Capture the cell that displays the provided text and extract its [X, Y] central coordinate. 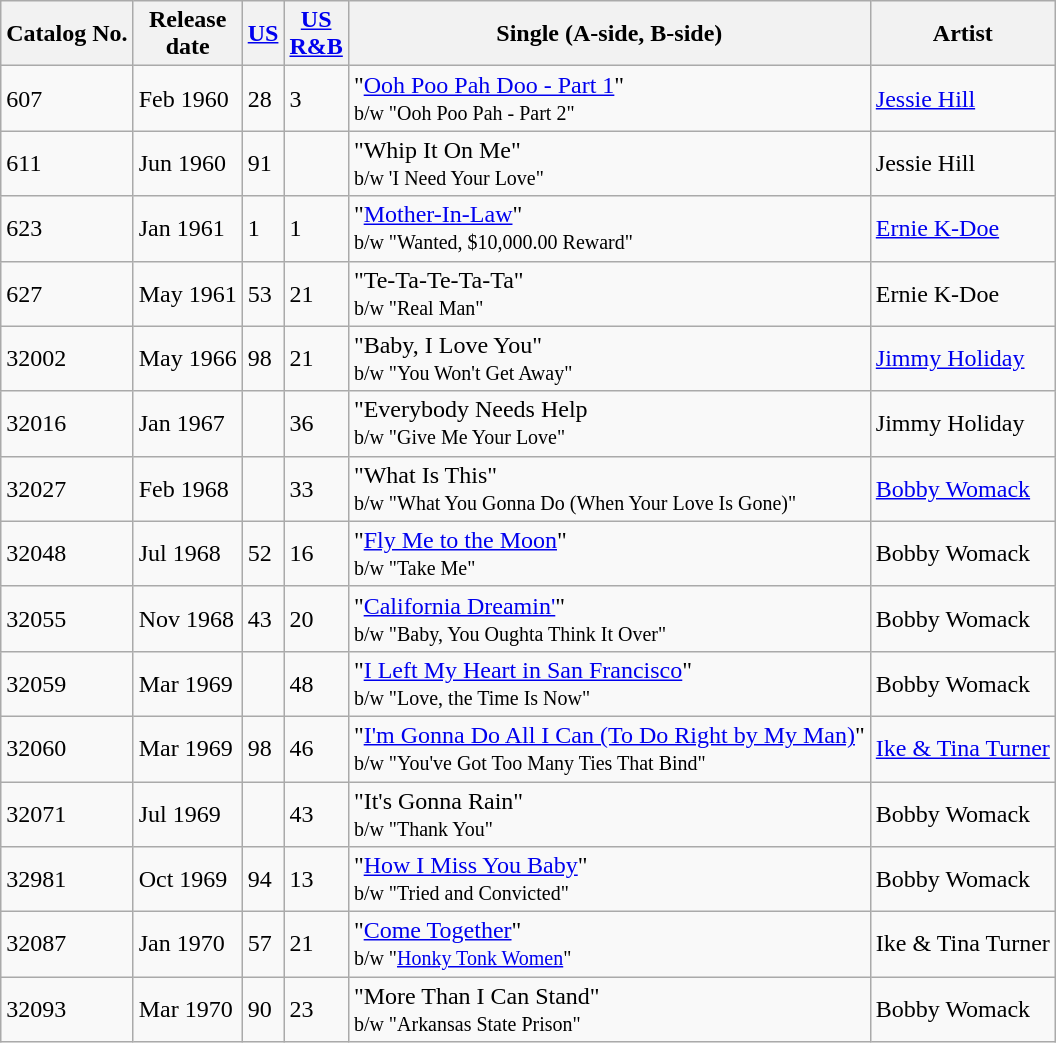
Releasedate [188, 34]
3 [316, 98]
Feb 1968 [188, 488]
Single (A-side, B-side) [609, 34]
611 [67, 164]
32002 [67, 358]
36 [316, 424]
"How I Miss You Baby"b/w "Tried and Convicted" [609, 880]
Nov 1968 [188, 618]
623 [67, 228]
"It's Gonna Rain"b/w "Thank You" [609, 814]
13 [316, 880]
32055 [67, 618]
Feb 1960 [188, 98]
94 [263, 880]
32981 [67, 880]
32048 [67, 554]
32060 [67, 748]
Jul 1968 [188, 554]
Jan 1967 [188, 424]
46 [316, 748]
Jun 1960 [188, 164]
20 [316, 618]
"Everybody Needs Helpb/w "Give Me Your Love" [609, 424]
"I'm Gonna Do All I Can (To Do Right by My Man)"b/w "You've Got Too Many Ties That Bind" [609, 748]
"Baby, I Love You"b/w "You Won't Get Away" [609, 358]
607 [67, 98]
52 [263, 554]
48 [316, 684]
USR&B [316, 34]
32027 [67, 488]
May 1966 [188, 358]
32071 [67, 814]
28 [263, 98]
"Ooh Poo Pah Doo - Part 1"b/w "Ooh Poo Pah - Part 2" [609, 98]
Mar 1970 [188, 1010]
"California Dreamin'"b/w "Baby, You Oughta Think It Over" [609, 618]
Jan 1970 [188, 944]
"Fly Me to the Moon"b/w "Take Me" [609, 554]
US [263, 34]
"I Left My Heart in San Francisco"b/w "Love, the Time Is Now" [609, 684]
90 [263, 1010]
23 [316, 1010]
32016 [67, 424]
"Te-Ta-Te-Ta-Ta"b/w "Real Man" [609, 294]
Jul 1969 [188, 814]
Oct 1969 [188, 880]
32087 [67, 944]
32093 [67, 1010]
"Whip It On Me"b/w 'I Need Your Love" [609, 164]
32059 [67, 684]
"Mother-In-Law"b/w "Wanted, $10,000.00 Reward" [609, 228]
May 1961 [188, 294]
Jan 1961 [188, 228]
627 [67, 294]
"More Than I Can Stand"b/w "Arkansas State Prison" [609, 1010]
"What Is This"b/w "What You Gonna Do (When Your Love Is Gone)" [609, 488]
"Come Together"b/w "Honky Tonk Women" [609, 944]
Artist [962, 34]
33 [316, 488]
91 [263, 164]
16 [316, 554]
57 [263, 944]
53 [263, 294]
Catalog No. [67, 34]
